Locate the cell with the specified text and output its (X, Y) center coordinate. 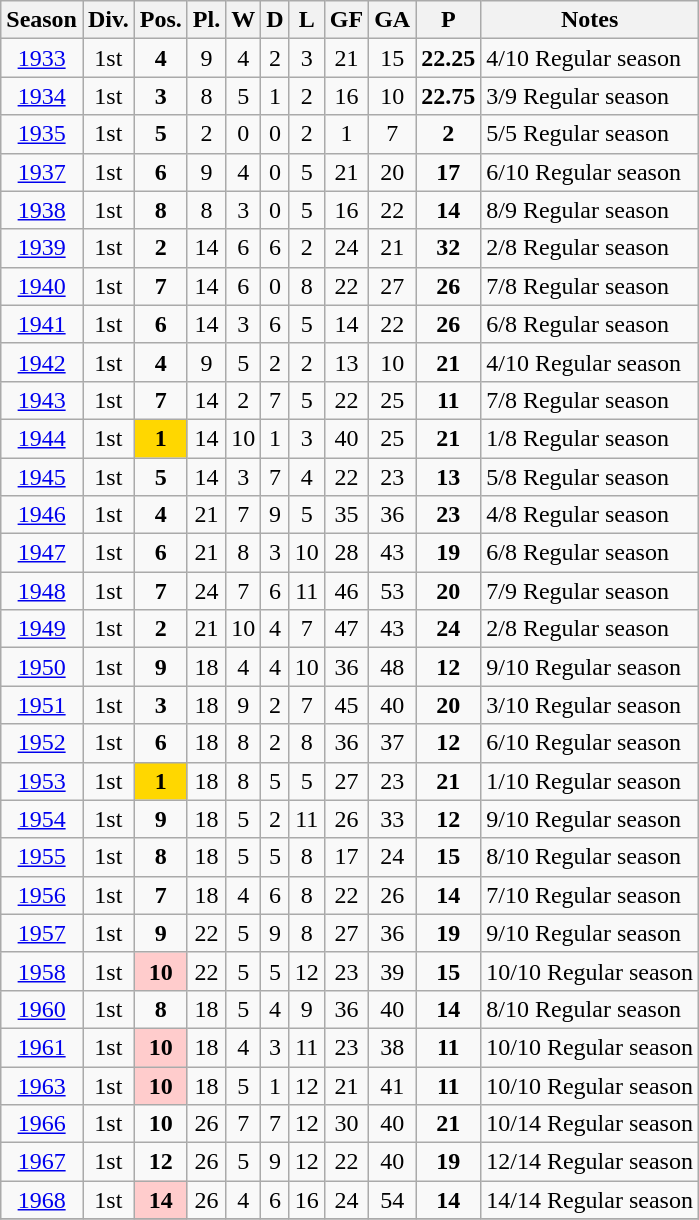
45 (346, 705)
1/10 Regular season (590, 781)
41 (392, 1085)
1946 (42, 515)
1958 (42, 971)
53 (392, 591)
38 (392, 1047)
1939 (42, 248)
1956 (42, 895)
7/9 Regular season (590, 591)
1950 (42, 667)
P (448, 20)
14/14 Regular season (590, 1200)
GF (346, 20)
33 (392, 819)
35 (346, 515)
L (306, 20)
48 (392, 667)
1949 (42, 629)
12/14 Regular season (590, 1162)
W (244, 20)
Notes (590, 20)
1945 (42, 477)
1940 (42, 286)
Pl. (206, 20)
1933 (42, 58)
28 (346, 553)
4/8 Regular season (590, 515)
47 (346, 629)
1952 (42, 743)
Season (42, 20)
1941 (42, 324)
Div. (108, 20)
22.75 (448, 96)
1954 (42, 819)
D (275, 20)
1963 (42, 1085)
1934 (42, 96)
5/8 Regular season (590, 477)
1955 (42, 857)
10/14 Regular season (590, 1124)
54 (392, 1200)
3/10 Regular season (590, 705)
1942 (42, 362)
1967 (42, 1162)
8/9 Regular season (590, 210)
30 (346, 1124)
Pos. (160, 20)
1943 (42, 400)
1961 (42, 1047)
1944 (42, 438)
1957 (42, 933)
GA (392, 20)
32 (448, 248)
7/10 Regular season (590, 895)
1951 (42, 705)
37 (392, 743)
1960 (42, 1009)
1953 (42, 781)
1/8 Regular season (590, 438)
39 (392, 971)
1935 (42, 134)
1938 (42, 210)
5/5 Regular season (590, 134)
46 (346, 591)
1968 (42, 1200)
22.25 (448, 58)
1937 (42, 172)
1966 (42, 1124)
1947 (42, 553)
1948 (42, 591)
3/9 Regular season (590, 96)
